Output the [X, Y] coordinate of the center of the cell containing the given text.  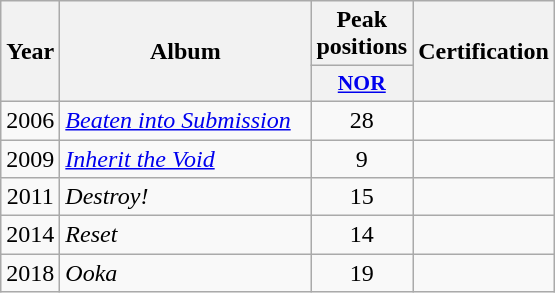
2009 [30, 159]
Destroy! [186, 197]
NOR [362, 84]
Peak positions [362, 34]
Year [30, 52]
2014 [30, 235]
2011 [30, 197]
Beaten into Submission [186, 120]
2018 [30, 273]
28 [362, 120]
Album [186, 52]
Ooka [186, 273]
15 [362, 197]
Reset [186, 235]
19 [362, 273]
Inherit the Void [186, 159]
2006 [30, 120]
Certification [484, 52]
9 [362, 159]
14 [362, 235]
